Provide the (X, Y) coordinate of the cell's center where the given text is located.  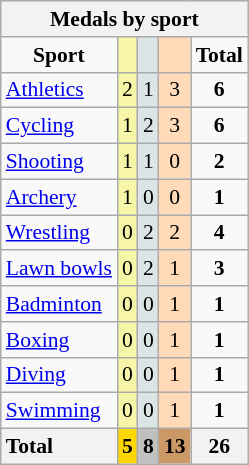
Boxing (59, 340)
8 (148, 447)
13 (175, 447)
Lawn bowls (59, 269)
Shooting (59, 162)
Archery (59, 197)
5 (128, 447)
Badminton (59, 304)
Cycling (59, 126)
Medals by sport (124, 19)
Swimming (59, 411)
Wrestling (59, 233)
26 (220, 447)
Diving (59, 375)
Sport (59, 55)
4 (220, 233)
Athletics (59, 90)
